Return the (X, Y) coordinate for the center point of the cell that contains the specified text.  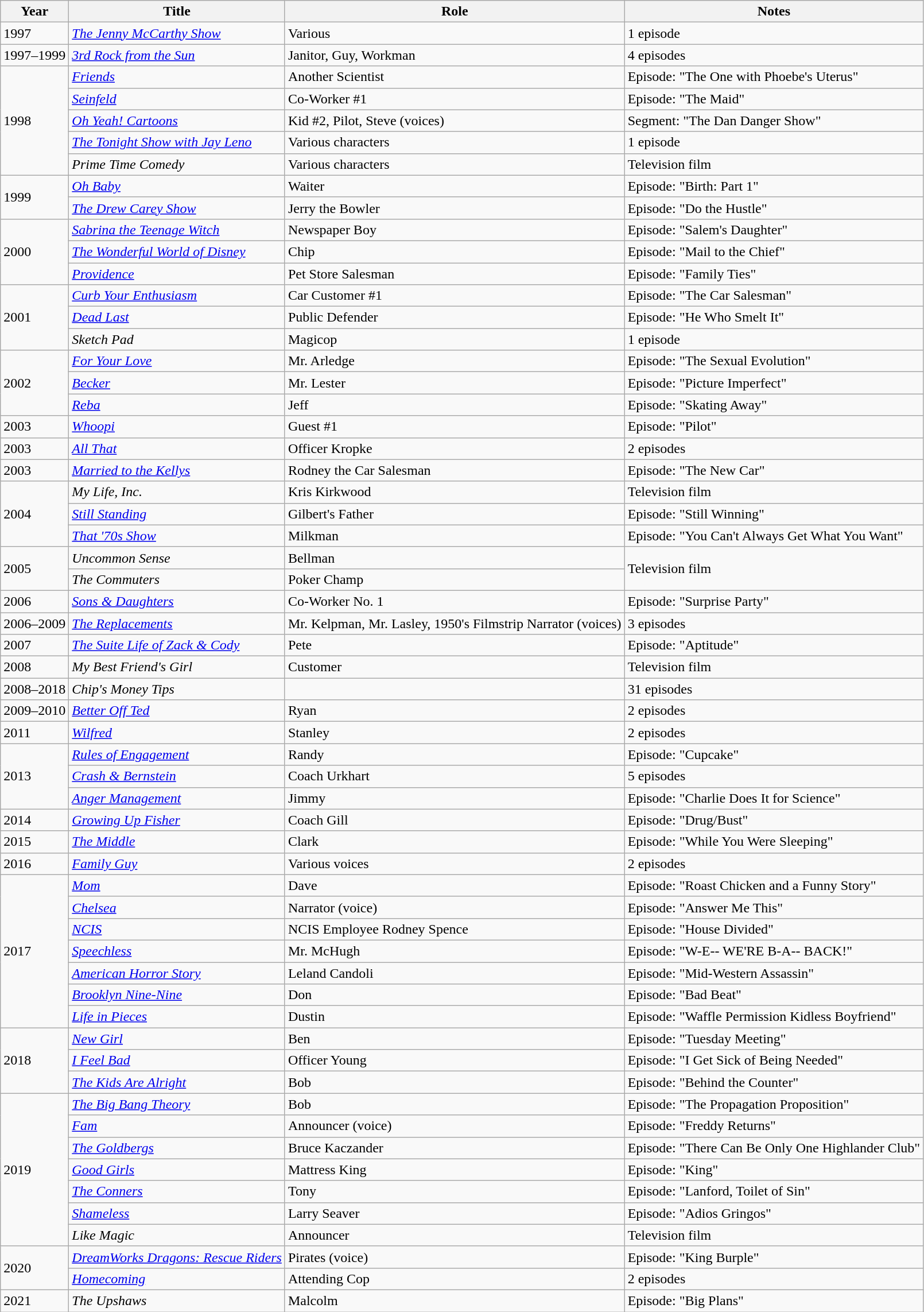
2008–2018 (34, 689)
Poker Champ (455, 579)
Episode: "The New Car" (774, 470)
Episode: "Surprise Party" (774, 601)
Growing Up Fisher (177, 820)
Episode: "Salem's Daughter" (774, 230)
Episode: "Tuesday Meeting" (774, 1039)
Pete (455, 645)
3rd Rock from the Sun (177, 55)
4 episodes (774, 55)
The Replacements (177, 623)
1999 (34, 197)
I Feel Bad (177, 1061)
Attending Cop (455, 1279)
Bellman (455, 558)
Mr. Lester (455, 383)
Jerry the Bowler (455, 208)
Mr. Kelpman, Mr. Lasley, 1950's Filmstrip Narrator (voices) (455, 623)
Announcer (455, 1235)
1997 (34, 33)
Providence (177, 274)
Episode: "Pilot" (774, 427)
Chelsea (177, 907)
1998 (34, 121)
Like Magic (177, 1235)
Speechless (177, 951)
Episode: "King Burple" (774, 1257)
DreamWorks Dragons: Rescue Riders (177, 1257)
Episode: "Answer Me This" (774, 907)
Episode: "He Who Smelt It" (774, 318)
2009–2010 (34, 711)
Episode: "Skating Away" (774, 405)
NCIS Employee Rodney Spence (455, 929)
Chip (455, 251)
NCIS (177, 929)
Pirates (voice) (455, 1257)
Shameless (177, 1213)
3 episodes (774, 623)
Episode: "Still Winning" (774, 514)
2000 (34, 251)
Sabrina the Teenage Witch (177, 230)
The Wonderful World of Disney (177, 251)
2006 (34, 601)
Life in Pieces (177, 1017)
2018 (34, 1061)
Year (34, 11)
Episode: "Adios Gringos" (774, 1213)
Larry Seaver (455, 1213)
2017 (34, 951)
Co-Worker #1 (455, 99)
2006–2009 (34, 623)
Seinfeld (177, 99)
Uncommon Sense (177, 558)
The Suite Life of Zack & Cody (177, 645)
Title (177, 11)
1997–1999 (34, 55)
Coach Urkhart (455, 776)
Episode: "Drug/Bust" (774, 820)
Bruce Kaczander (455, 1148)
Jeff (455, 405)
Public Defender (455, 318)
2011 (34, 733)
Episode: "House Divided" (774, 929)
2016 (34, 864)
Various (455, 33)
Notes (774, 11)
My Life, Inc. (177, 492)
Episode: "The One with Phoebe's Uterus" (774, 77)
The Drew Carey Show (177, 208)
The Big Bang Theory (177, 1104)
Episode: "The Propagation Proposition" (774, 1104)
Customer (455, 667)
The Tonight Show with Jay Leno (177, 142)
Family Guy (177, 864)
Tony (455, 1191)
The Middle (177, 842)
Magicop (455, 339)
Brooklyn Nine-Nine (177, 995)
Episode: "There Can Be Only One Highlander Club" (774, 1148)
Rules of Engagement (177, 754)
Good Girls (177, 1170)
Don (455, 995)
Curb Your Enthusiasm (177, 296)
2014 (34, 820)
31 episodes (774, 689)
Malcolm (455, 1301)
Episode: "The Sexual Evolution" (774, 361)
Episode: "The Car Salesman" (774, 296)
Episode: "Waffle Permission Kidless Boyfriend" (774, 1017)
Episode: "I Get Sick of Being Needed" (774, 1061)
2001 (34, 318)
Dustin (455, 1017)
2004 (34, 514)
Jimmy (455, 798)
Episode: "Picture Imperfect" (774, 383)
Episode: "The Maid" (774, 99)
Episode: "Cupcake" (774, 754)
Milkman (455, 536)
Married to the Kellys (177, 470)
5 episodes (774, 776)
Co-Worker No. 1 (455, 601)
Officer Kropke (455, 448)
Fam (177, 1126)
Episode: "Roast Chicken and a Funny Story" (774, 885)
The Goldbergs (177, 1148)
The Kids Are Alright (177, 1082)
Mr. McHugh (455, 951)
Mr. Arledge (455, 361)
Episode: "Big Plans" (774, 1301)
Mom (177, 885)
Wilfred (177, 733)
Randy (455, 754)
Episode: "Charlie Does It for Science" (774, 798)
Reba (177, 405)
The Commuters (177, 579)
Newspaper Boy (455, 230)
Guest #1 (455, 427)
Segment: "The Dan Danger Show" (774, 121)
2008 (34, 667)
The Jenny McCarthy Show (177, 33)
Waiter (455, 186)
Still Standing (177, 514)
Episode: "Mail to the Chief" (774, 251)
Episode: "Birth: Part 1" (774, 186)
Dave (455, 885)
The Upshaws (177, 1301)
Episode: "While You Were Sleeping" (774, 842)
Car Customer #1 (455, 296)
Role (455, 11)
Announcer (voice) (455, 1126)
Episode: "Aptitude" (774, 645)
Sons & Daughters (177, 601)
American Horror Story (177, 973)
Ryan (455, 711)
Anger Management (177, 798)
Clark (455, 842)
Leland Candoli (455, 973)
2013 (34, 776)
New Girl (177, 1039)
Episode: "Bad Beat" (774, 995)
Officer Young (455, 1061)
Episode: "Behind the Counter" (774, 1082)
2007 (34, 645)
Whoopi (177, 427)
2015 (34, 842)
Rodney the Car Salesman (455, 470)
Episode: "Mid-Western Assassin" (774, 973)
Homecoming (177, 1279)
Stanley (455, 733)
That '70s Show (177, 536)
Crash & Bernstein (177, 776)
Coach Gill (455, 820)
Ben (455, 1039)
Episode: "Do the Hustle" (774, 208)
Oh Yeah! Cartoons (177, 121)
Kid #2, Pilot, Steve (voices) (455, 121)
Dead Last (177, 318)
Narrator (voice) (455, 907)
Various voices (455, 864)
Episode: "You Can't Always Get What You Want" (774, 536)
Episode: "Freddy Returns" (774, 1126)
All That (177, 448)
Another Scientist (455, 77)
Oh Baby (177, 186)
Sketch Pad (177, 339)
Kris Kirkwood (455, 492)
2021 (34, 1301)
Janitor, Guy, Workman (455, 55)
Episode: "King" (774, 1170)
The Conners (177, 1191)
Friends (177, 77)
Episode: "Lanford, Toilet of Sin" (774, 1191)
Pet Store Salesman (455, 274)
Prime Time Comedy (177, 164)
My Best Friend's Girl (177, 667)
2005 (34, 568)
Mattress King (455, 1170)
2020 (34, 1268)
Gilbert's Father (455, 514)
Chip's Money Tips (177, 689)
2019 (34, 1170)
Better Off Ted (177, 711)
Episode: "W-E-- WE'RE B-A-- BACK!" (774, 951)
For Your Love (177, 361)
Episode: "Family Ties" (774, 274)
2002 (34, 383)
Becker (177, 383)
